Scan for the cell matching the given text and deliver its [x, y] coordinate at center. 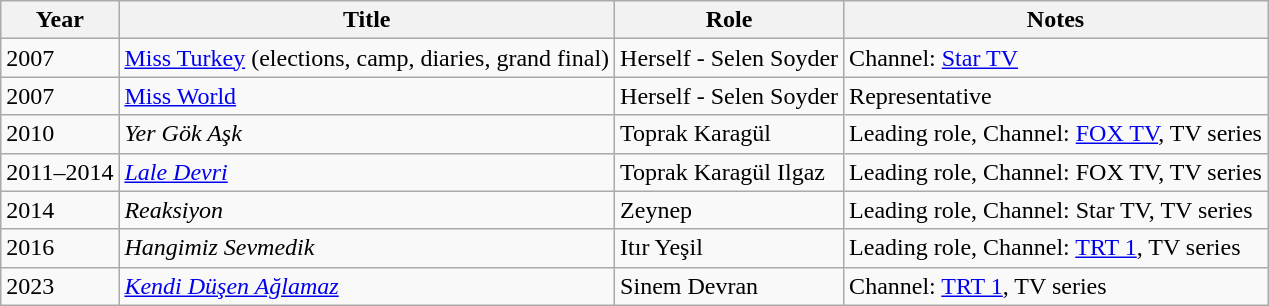
Hangimiz Sevmedik [367, 248]
Kendi Düşen Ağlamaz [367, 286]
Toprak Karagül [730, 134]
Miss World [367, 96]
Leading role, Channel: TRT 1, TV series [1056, 248]
Role [730, 20]
Representative [1056, 96]
Channel: Star TV [1056, 58]
Leading role, Channel: Star TV, TV series [1056, 210]
Toprak Karagül Ilgaz [730, 172]
2014 [60, 210]
Title [367, 20]
Reaksiyon [367, 210]
Yer Gök Aşk [367, 134]
Miss Turkey (elections, camp, diaries, grand final) [367, 58]
Zeynep [730, 210]
Year [60, 20]
2016 [60, 248]
Itır Yeşil [730, 248]
Notes [1056, 20]
2011–2014 [60, 172]
2010 [60, 134]
Lale Devri [367, 172]
Channel: TRT 1, TV series [1056, 286]
Sinem Devran [730, 286]
2023 [60, 286]
